Provide the [x, y] coordinate of the cell's center where the given text is located.  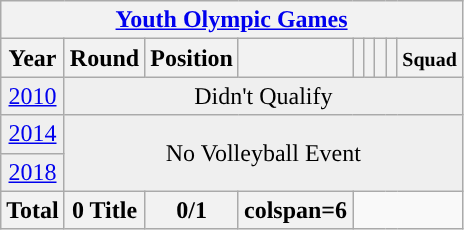
Squad [430, 58]
0/1 [192, 210]
0 Title [104, 210]
Round [104, 58]
2010 [33, 96]
Year [33, 58]
colspan=6 [295, 210]
Youth Olympic Games [232, 20]
2014 [33, 134]
Total [33, 210]
Position [192, 58]
2018 [33, 172]
No Volleyball Event [263, 153]
Didn't Qualify [263, 96]
